Return the (X, Y) coordinate for the center point of the cell that contains the specified text.  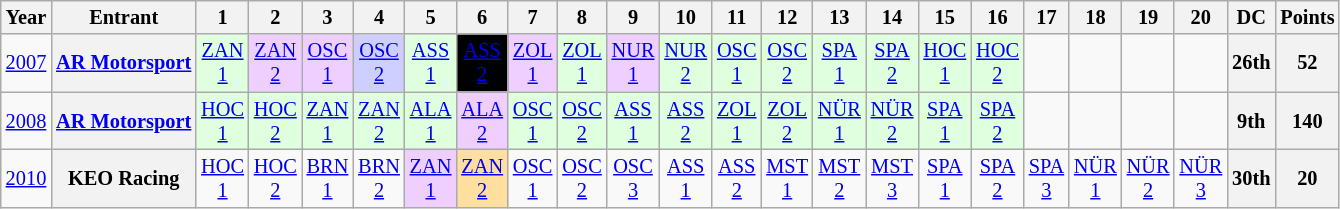
MST3 (892, 178)
5 (431, 17)
13 (840, 17)
DC (1251, 17)
2010 (26, 178)
KEO Racing (124, 178)
1 (222, 17)
6 (482, 17)
NUR1 (634, 63)
26th (1251, 63)
MST2 (840, 178)
BRN1 (328, 178)
7 (532, 17)
MST1 (787, 178)
3 (328, 17)
ALA1 (431, 121)
ALA2 (482, 121)
2008 (26, 121)
9th (1251, 121)
NÜR3 (1200, 178)
30th (1251, 178)
11 (736, 17)
19 (1148, 17)
2 (276, 17)
Points (1307, 17)
4 (379, 17)
17 (1046, 17)
Entrant (124, 17)
52 (1307, 63)
10 (686, 17)
Year (26, 17)
OSC3 (634, 178)
9 (634, 17)
16 (998, 17)
SPA3 (1046, 178)
140 (1307, 121)
2007 (26, 63)
12 (787, 17)
ZOL2 (787, 121)
NUR2 (686, 63)
BRN2 (379, 178)
14 (892, 17)
15 (944, 17)
18 (1096, 17)
8 (582, 17)
